Detect which cell encompasses the target text, then output its [x, y] center coordinate. 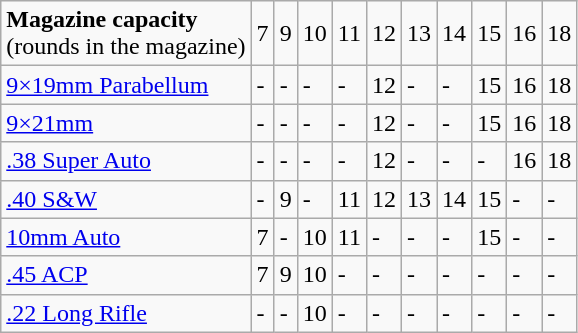
.22 Long Rifle [126, 313]
9×19mm Parabellum [126, 85]
9×21mm [126, 123]
.45 ACP [126, 275]
10mm Auto [126, 237]
Magazine capacity(rounds in the magazine) [126, 34]
.40 S&W [126, 199]
.38 Super Auto [126, 161]
